Capture the cell that displays the provided text and extract its (X, Y) central coordinate. 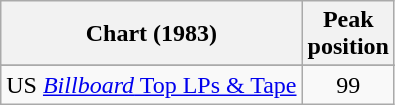
Chart (1983) (152, 34)
99 (348, 85)
Peak position (348, 34)
US Billboard Top LPs & Tape (152, 85)
